Find where the given text appears and provide that cell's center as (x, y) coordinate. 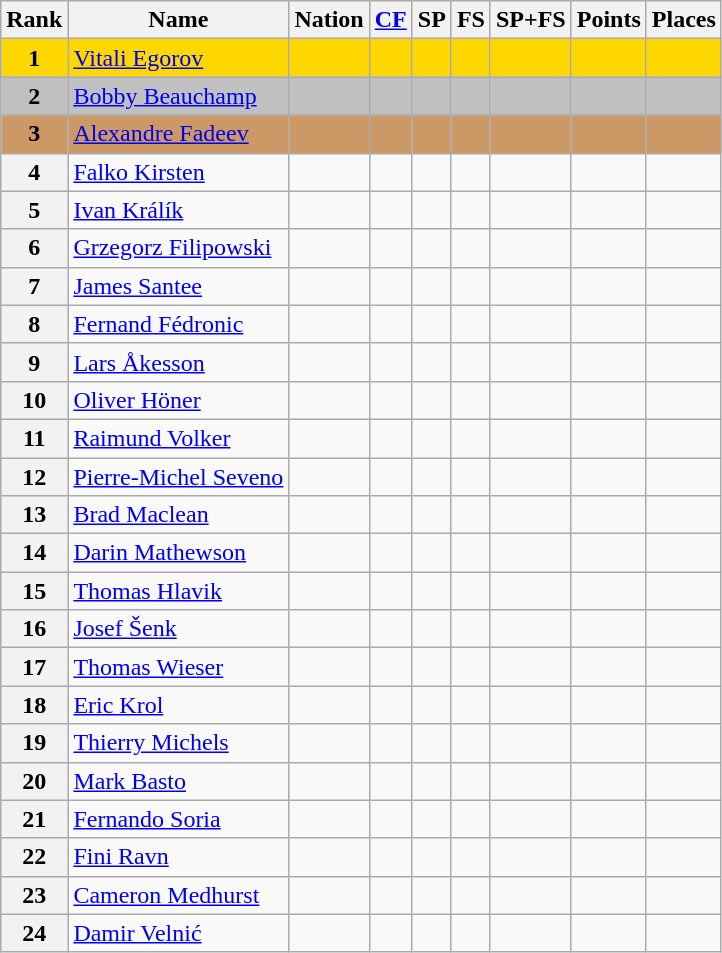
16 (34, 629)
2 (34, 96)
4 (34, 172)
7 (34, 286)
SP+FS (530, 20)
Thomas Wieser (178, 667)
Points (608, 20)
Nation (329, 20)
24 (34, 933)
12 (34, 477)
3 (34, 134)
Pierre-Michel Seveno (178, 477)
Places (684, 20)
1 (34, 58)
Mark Basto (178, 781)
Falko Kirsten (178, 172)
17 (34, 667)
10 (34, 400)
Ivan Králík (178, 210)
Fini Ravn (178, 857)
Lars Åkesson (178, 362)
Fernand Fédronic (178, 324)
Name (178, 20)
6 (34, 248)
Thierry Michels (178, 743)
Rank (34, 20)
Brad Maclean (178, 515)
21 (34, 819)
Thomas Hlavik (178, 591)
13 (34, 515)
18 (34, 705)
SP (432, 20)
11 (34, 438)
Vitali Egorov (178, 58)
Darin Mathewson (178, 553)
James Santee (178, 286)
CF (390, 20)
Bobby Beauchamp (178, 96)
FS (470, 20)
14 (34, 553)
Eric Krol (178, 705)
Cameron Medhurst (178, 895)
22 (34, 857)
Raimund Volker (178, 438)
15 (34, 591)
20 (34, 781)
19 (34, 743)
9 (34, 362)
Josef Šenk (178, 629)
8 (34, 324)
Alexandre Fadeev (178, 134)
Grzegorz Filipowski (178, 248)
5 (34, 210)
Fernando Soria (178, 819)
23 (34, 895)
Oliver Höner (178, 400)
Damir Velnić (178, 933)
